Return the (X, Y) coordinate for the center point of the cell that contains the specified text.  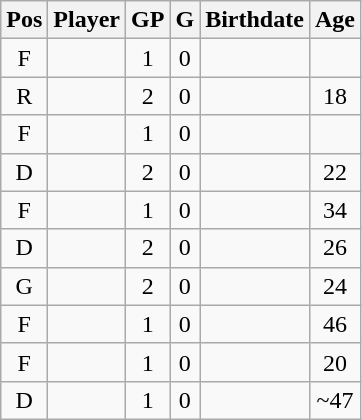
22 (334, 172)
34 (334, 210)
Player (87, 20)
18 (334, 96)
Pos (24, 20)
46 (334, 324)
Birthdate (255, 20)
GP (148, 20)
20 (334, 362)
26 (334, 248)
R (24, 96)
~47 (334, 400)
Age (334, 20)
24 (334, 286)
